Scan for the cell matching the given text and deliver its [X, Y] coordinate at center. 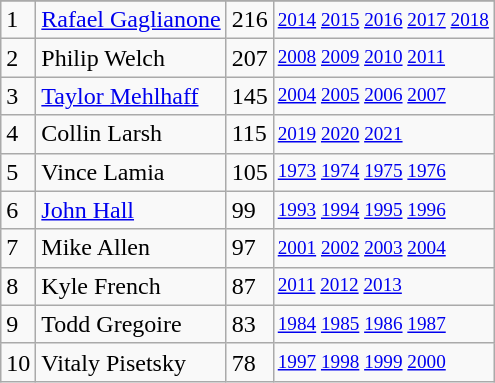
John Hall [131, 210]
97 [250, 248]
Taylor Mehlhaff [131, 96]
6 [18, 210]
105 [250, 172]
Todd Gregoire [131, 324]
7 [18, 248]
10 [18, 362]
145 [250, 96]
78 [250, 362]
87 [250, 286]
Vitaly Pisetsky [131, 362]
Rafael Gaglianone [131, 20]
9 [18, 324]
1984 1985 1986 1987 [383, 324]
83 [250, 324]
Mike Allen [131, 248]
2019 2020 2021 [383, 134]
8 [18, 286]
5 [18, 172]
2008 2009 2010 2011 [383, 58]
Kyle French [131, 286]
4 [18, 134]
1 [18, 20]
3 [18, 96]
2014 2015 2016 2017 2018 [383, 20]
Vince Lamia [131, 172]
Philip Welch [131, 58]
207 [250, 58]
2 [18, 58]
1973 1974 1975 1976 [383, 172]
1993 1994 1995 1996 [383, 210]
2004 2005 2006 2007 [383, 96]
115 [250, 134]
2001 2002 2003 2004 [383, 248]
1997 1998 1999 2000 [383, 362]
99 [250, 210]
2011 2012 2013 [383, 286]
216 [250, 20]
Collin Larsh [131, 134]
